Capture the cell that displays the provided text and extract its [X, Y] central coordinate. 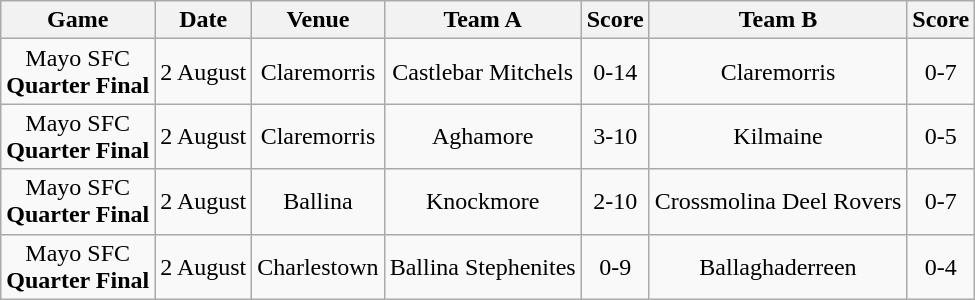
Ballina Stephenites [482, 266]
Ballaghaderreen [778, 266]
Charlestown [318, 266]
Aghamore [482, 136]
Crossmolina Deel Rovers [778, 202]
0-9 [615, 266]
Kilmaine [778, 136]
Team B [778, 20]
Ballina [318, 202]
Date [204, 20]
Castlebar Mitchels [482, 72]
0-4 [941, 266]
Game [78, 20]
Knockmore [482, 202]
0-14 [615, 72]
3-10 [615, 136]
Team A [482, 20]
Venue [318, 20]
2-10 [615, 202]
0-5 [941, 136]
